Find where the given text appears and provide that cell's center as (X, Y) coordinate. 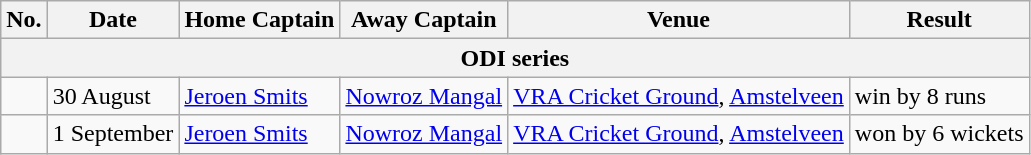
Date (113, 20)
Home Captain (260, 20)
Result (939, 20)
Venue (679, 20)
1 September (113, 134)
30 August (113, 96)
ODI series (515, 58)
Away Captain (424, 20)
No. (24, 20)
win by 8 runs (939, 96)
won by 6 wickets (939, 134)
